Scan for the cell matching the given text and deliver its (x, y) coordinate at center. 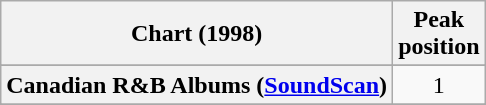
Canadian R&B Albums (SoundScan) (197, 85)
Peakposition (439, 34)
1 (439, 85)
Chart (1998) (197, 34)
